Pinpoint the cell where the given text exists, returning its (x, y) midpoint coordinate. 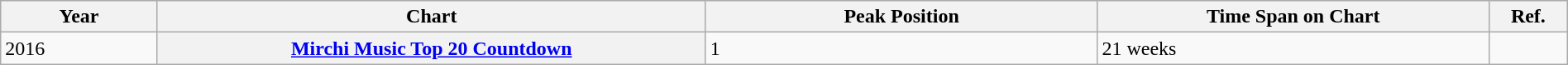
Mirchi Music Top 20 Countdown (432, 48)
Time Span on Chart (1293, 17)
Chart (432, 17)
2016 (79, 48)
Peak Position (901, 17)
Year (79, 17)
21 weeks (1293, 48)
Ref. (1528, 17)
1 (901, 48)
